Pinpoint the cell where the given text exists, returning its (x, y) midpoint coordinate. 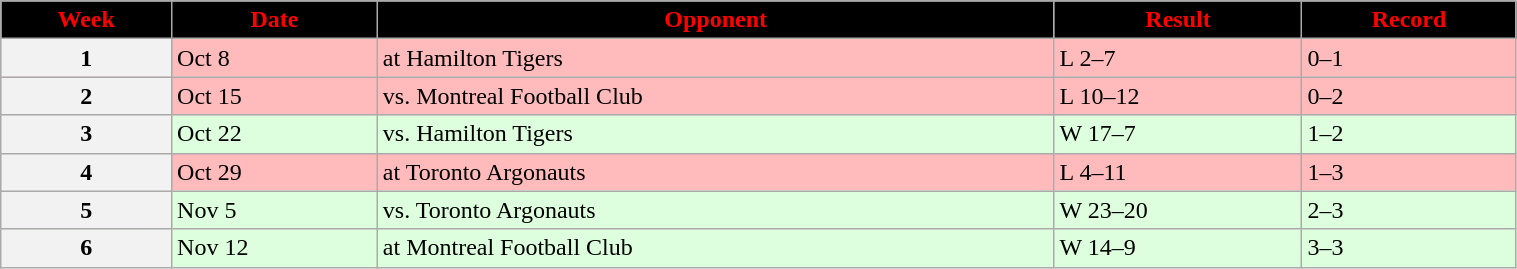
at Toronto Argonauts (716, 172)
Result (1178, 20)
Week (86, 20)
at Montreal Football Club (716, 248)
Oct 15 (275, 96)
W 17–7 (1178, 134)
1 (86, 58)
Oct 8 (275, 58)
1–2 (1409, 134)
at Hamilton Tigers (716, 58)
vs. Hamilton Tigers (716, 134)
6 (86, 248)
2 (86, 96)
vs. Montreal Football Club (716, 96)
vs. Toronto Argonauts (716, 210)
W 23–20 (1178, 210)
L 2–7 (1178, 58)
Record (1409, 20)
Date (275, 20)
Nov 12 (275, 248)
Oct 22 (275, 134)
1–3 (1409, 172)
L 10–12 (1178, 96)
Opponent (716, 20)
0–2 (1409, 96)
0–1 (1409, 58)
W 14–9 (1178, 248)
Nov 5 (275, 210)
3 (86, 134)
5 (86, 210)
4 (86, 172)
Oct 29 (275, 172)
2–3 (1409, 210)
L 4–11 (1178, 172)
3–3 (1409, 248)
